Detect which cell encompasses the target text, then output its [X, Y] center coordinate. 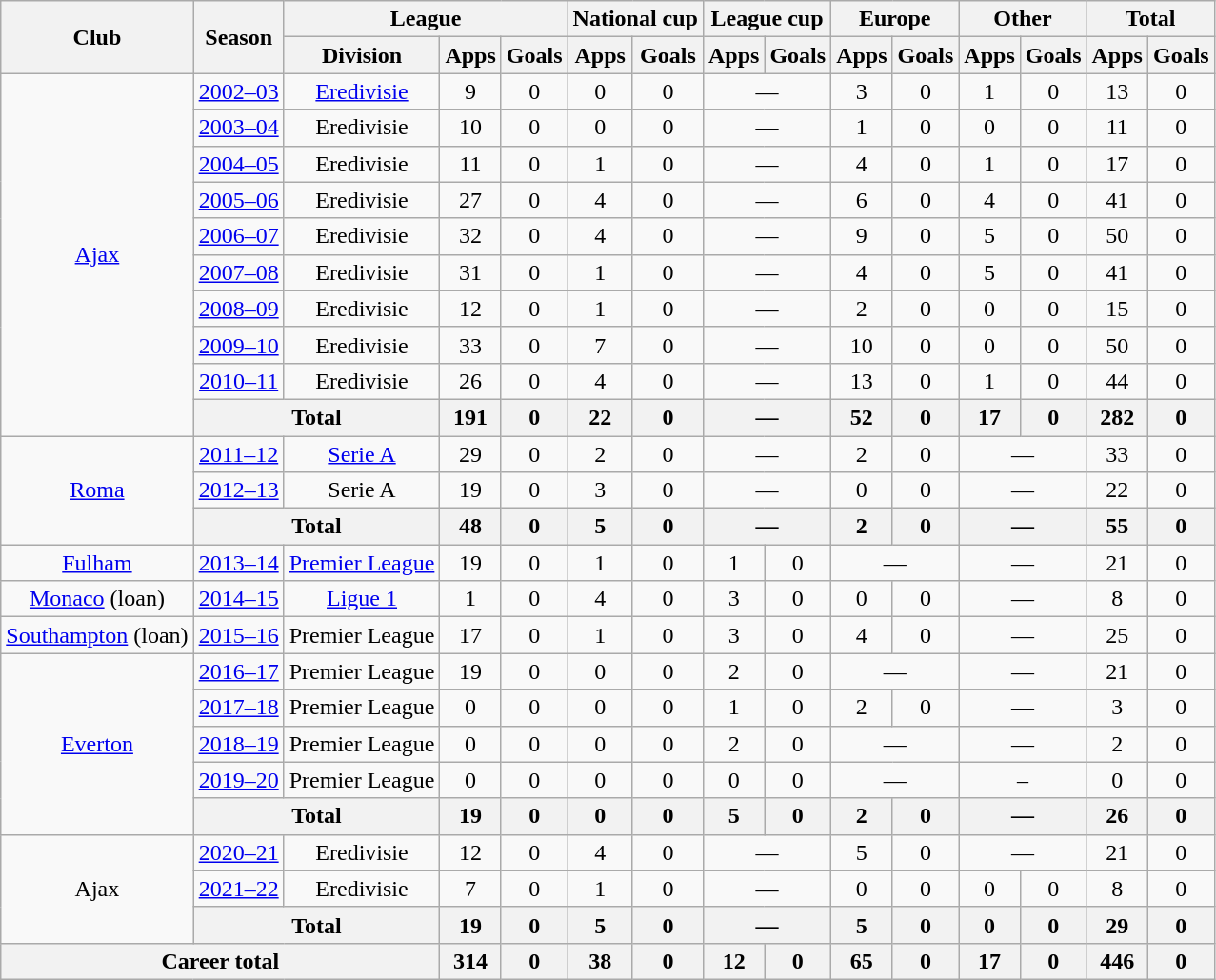
2015–16 [238, 635]
52 [862, 417]
65 [862, 961]
National cup [635, 19]
2008–09 [238, 309]
2012–13 [238, 490]
48 [470, 527]
Everton [97, 744]
Division [362, 55]
Fulham [97, 563]
2021–22 [238, 889]
2016–17 [238, 671]
Monaco (loan) [97, 599]
282 [1117, 417]
2018–19 [238, 744]
Southampton (loan) [97, 635]
2005–06 [238, 200]
44 [1117, 381]
Roma [97, 490]
314 [470, 961]
– [1023, 780]
2007–08 [238, 272]
2014–15 [238, 599]
32 [470, 236]
446 [1117, 961]
Career total [221, 961]
31 [470, 272]
2020–21 [238, 852]
League cup [767, 19]
2006–07 [238, 236]
6 [862, 200]
Ligue 1 [362, 599]
Season [238, 37]
2011–12 [238, 454]
25 [1117, 635]
Club [97, 37]
2013–14 [238, 563]
27 [470, 200]
2004–05 [238, 164]
191 [470, 417]
2010–11 [238, 381]
15 [1117, 309]
2019–20 [238, 780]
2009–10 [238, 345]
55 [1117, 527]
2017–18 [238, 708]
38 [600, 961]
2003–04 [238, 128]
League [426, 19]
2002–03 [238, 91]
Other [1023, 19]
Europe [895, 19]
